Capture the cell that displays the provided text and extract its [x, y] central coordinate. 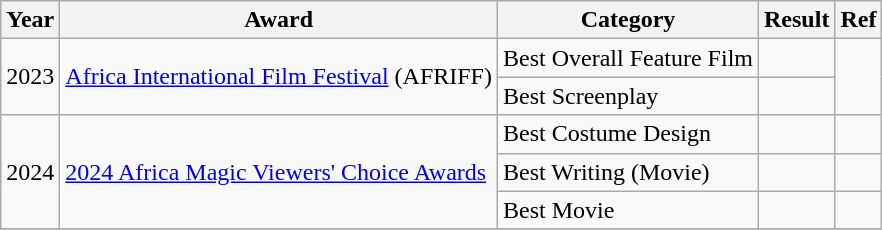
Result [797, 20]
Best Movie [628, 210]
Best Costume Design [628, 134]
Award [279, 20]
Best Writing (Movie) [628, 172]
Best Screenplay [628, 96]
2024 [30, 172]
2023 [30, 77]
Category [628, 20]
Ref [858, 20]
Year [30, 20]
Africa International Film Festival (AFRIFF) [279, 77]
2024 Africa Magic Viewers' Choice Awards [279, 172]
Best Overall Feature Film [628, 58]
